Return [x, y] of the center of cell containing provided text 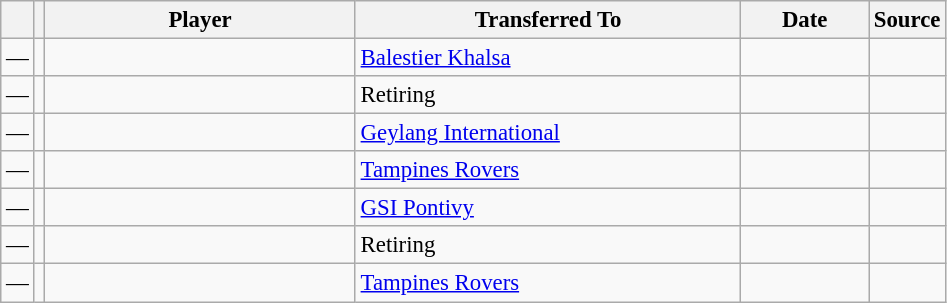
GSI Pontivy [548, 208]
Balestier Khalsa [548, 58]
Transferred To [548, 20]
Source [906, 20]
Geylang International [548, 133]
Player [200, 20]
Date [805, 20]
